Determine the (x, y) coordinate at the center of the cell enclosing the given text.  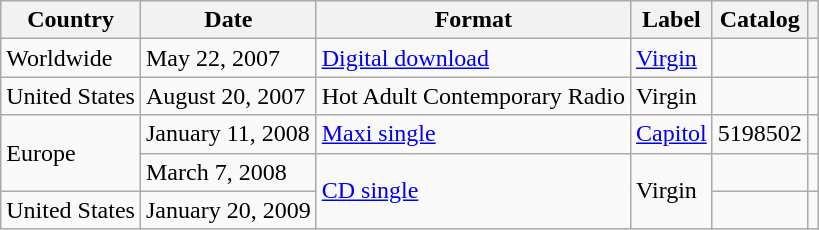
Format (473, 20)
January 20, 2009 (228, 210)
Maxi single (473, 134)
CD single (473, 191)
Digital download (473, 58)
Catalog (760, 20)
March 7, 2008 (228, 172)
August 20, 2007 (228, 96)
Capitol (672, 134)
Country (71, 20)
May 22, 2007 (228, 58)
Worldwide (71, 58)
Date (228, 20)
Hot Adult Contemporary Radio (473, 96)
Europe (71, 153)
5198502 (760, 134)
Label (672, 20)
January 11, 2008 (228, 134)
